From the cell containing the given text, extract its center point as [X, Y] coordinate. 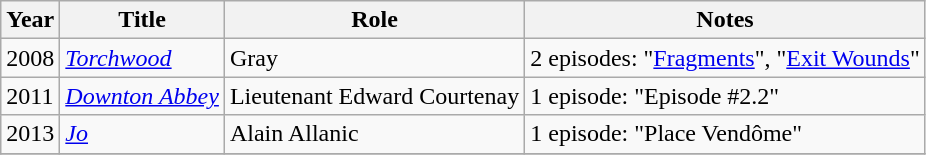
2011 [30, 96]
Notes [726, 20]
Gray [374, 58]
Downton Abbey [142, 96]
Title [142, 20]
1 episode: "Episode #2.2" [726, 96]
Role [374, 20]
Year [30, 20]
2008 [30, 58]
Alain Allanic [374, 134]
Torchwood [142, 58]
Lieutenant Edward Courtenay [374, 96]
Jo [142, 134]
1 episode: "Place Vendôme" [726, 134]
2 episodes: "Fragments", "Exit Wounds" [726, 58]
2013 [30, 134]
